Locate the cell with the specified text and output its [X, Y] center coordinate. 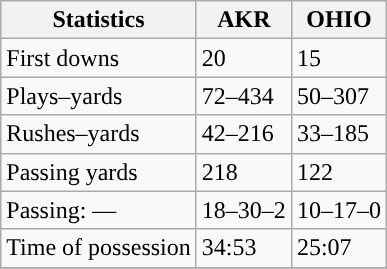
AKR [244, 20]
15 [338, 58]
First downs [99, 58]
Time of possession [99, 248]
OHIO [338, 20]
42–216 [244, 134]
Rushes–yards [99, 134]
Statistics [99, 20]
18–30–2 [244, 210]
50–307 [338, 96]
72–434 [244, 96]
34:53 [244, 248]
122 [338, 172]
33–185 [338, 134]
20 [244, 58]
218 [244, 172]
Passing: –– [99, 210]
Plays–yards [99, 96]
10–17–0 [338, 210]
25:07 [338, 248]
Passing yards [99, 172]
